Scan for the cell matching the given text and deliver its (X, Y) coordinate at center. 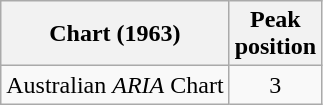
3 (275, 85)
Australian ARIA Chart (115, 85)
Chart (1963) (115, 34)
Peakposition (275, 34)
